Locate the cell with the specified text and output its [x, y] center coordinate. 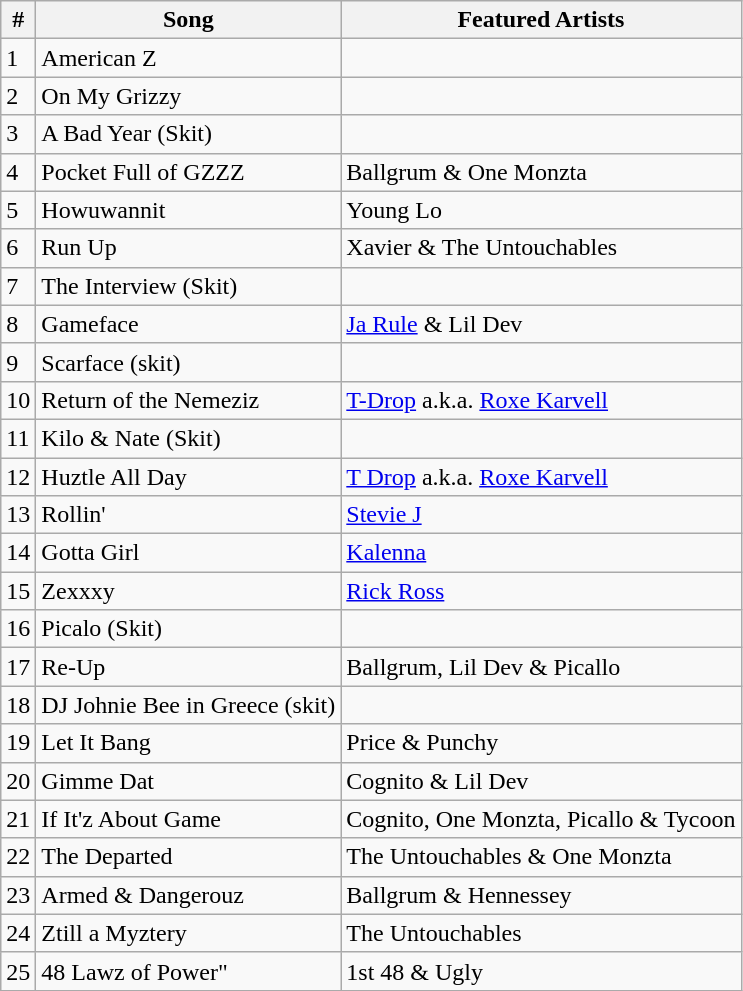
18 [18, 705]
Howuwannit [188, 210]
10 [18, 400]
Featured Artists [541, 20]
Cognito, One Monzta, Picallo & Tycoon [541, 819]
Re-Up [188, 667]
# [18, 20]
Xavier & The Untouchables [541, 248]
11 [18, 438]
Gimme Dat [188, 781]
Ztill a Myztery [188, 933]
Run Up [188, 248]
Pocket Full of GZZZ [188, 172]
22 [18, 857]
Stevie J [541, 515]
4 [18, 172]
Armed & Dangerouz [188, 895]
12 [18, 477]
Kalenna [541, 553]
14 [18, 553]
Scarface (skit) [188, 362]
DJ Johnie Bee in Greece (skit) [188, 705]
Kilo & Nate (Skit) [188, 438]
7 [18, 286]
Ballgrum & One Monzta [541, 172]
13 [18, 515]
Rick Ross [541, 591]
48 Lawz of Power" [188, 971]
19 [18, 743]
A Bad Year (Skit) [188, 134]
The Untouchables [541, 933]
6 [18, 248]
Ja Rule & Lil Dev [541, 324]
Ballgrum, Lil Dev & Picallo [541, 667]
The Untouchables & One Monzta [541, 857]
Rollin' [188, 515]
Huztle All Day [188, 477]
21 [18, 819]
8 [18, 324]
Gotta Girl [188, 553]
17 [18, 667]
9 [18, 362]
5 [18, 210]
24 [18, 933]
If It'z About Game [188, 819]
On My Grizzy [188, 96]
2 [18, 96]
Let It Bang [188, 743]
15 [18, 591]
1 [18, 58]
25 [18, 971]
American Z [188, 58]
The Interview (Skit) [188, 286]
Ballgrum & Hennessey [541, 895]
Return of the Nemeziz [188, 400]
Picalo (Skit) [188, 629]
Cognito & Lil Dev [541, 781]
The Departed [188, 857]
T Drop a.k.a. Roxe Karvell [541, 477]
Price & Punchy [541, 743]
Gameface [188, 324]
23 [18, 895]
Song [188, 20]
16 [18, 629]
Young Lo [541, 210]
3 [18, 134]
20 [18, 781]
1st 48 & Ugly [541, 971]
Zexxxy [188, 591]
T-Drop a.k.a. Roxe Karvell [541, 400]
